Search for the cell housing the specified text and yield its (x, y) center coordinate. 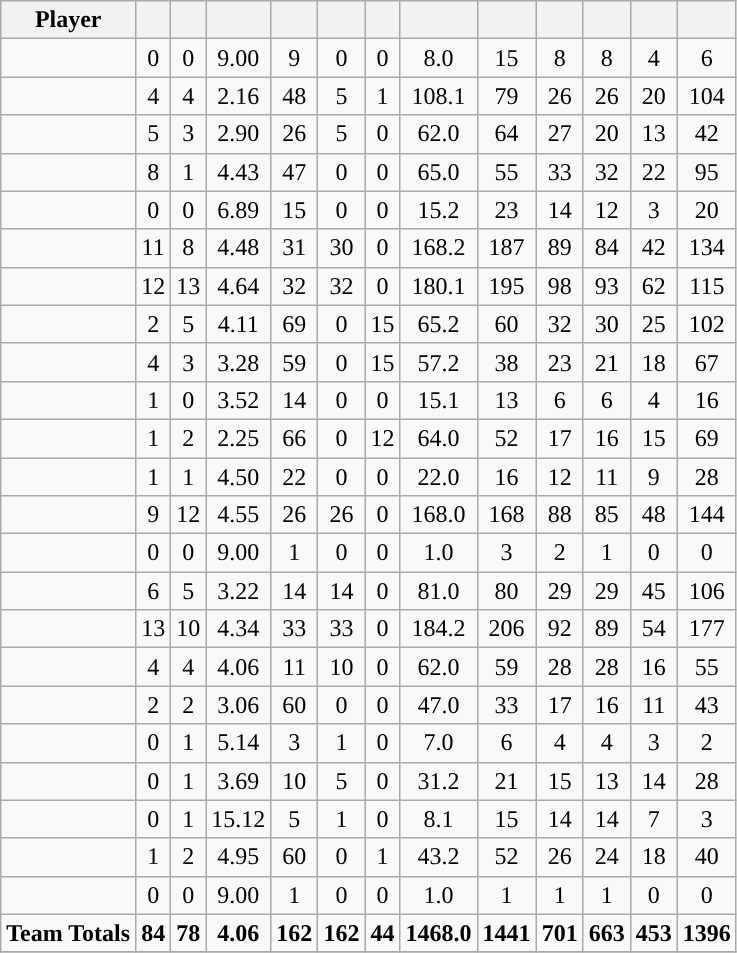
92 (560, 629)
93 (606, 286)
168.0 (438, 515)
43.2 (438, 857)
6.89 (238, 210)
2.90 (238, 134)
15.12 (238, 819)
184.2 (438, 629)
88 (560, 515)
47.0 (438, 705)
1396 (706, 933)
78 (188, 933)
45 (654, 591)
24 (606, 857)
4.55 (238, 515)
104 (706, 96)
4.34 (238, 629)
67 (706, 362)
168 (506, 515)
27 (560, 134)
98 (560, 286)
4.48 (238, 248)
4.11 (238, 324)
7.0 (438, 743)
57.2 (438, 362)
2.25 (238, 438)
31.2 (438, 781)
31 (294, 248)
1468.0 (438, 933)
64.0 (438, 438)
108.1 (438, 96)
701 (560, 933)
85 (606, 515)
22.0 (438, 477)
4.95 (238, 857)
Player (68, 20)
54 (654, 629)
102 (706, 324)
206 (506, 629)
106 (706, 591)
64 (506, 134)
3.52 (238, 400)
5.14 (238, 743)
134 (706, 248)
144 (706, 515)
1441 (506, 933)
180.1 (438, 286)
47 (294, 172)
8.0 (438, 58)
177 (706, 629)
40 (706, 857)
38 (506, 362)
65.0 (438, 172)
44 (382, 933)
168.2 (438, 248)
8.1 (438, 819)
15.1 (438, 400)
81.0 (438, 591)
3.06 (238, 705)
187 (506, 248)
4.43 (238, 172)
4.50 (238, 477)
3.28 (238, 362)
43 (706, 705)
4.64 (238, 286)
25 (654, 324)
62 (654, 286)
66 (294, 438)
453 (654, 933)
3.69 (238, 781)
Team Totals (68, 933)
15.2 (438, 210)
195 (506, 286)
80 (506, 591)
115 (706, 286)
65.2 (438, 324)
2.16 (238, 96)
7 (654, 819)
663 (606, 933)
95 (706, 172)
79 (506, 96)
3.22 (238, 591)
